Scan for the cell matching the given text and deliver its (x, y) coordinate at center. 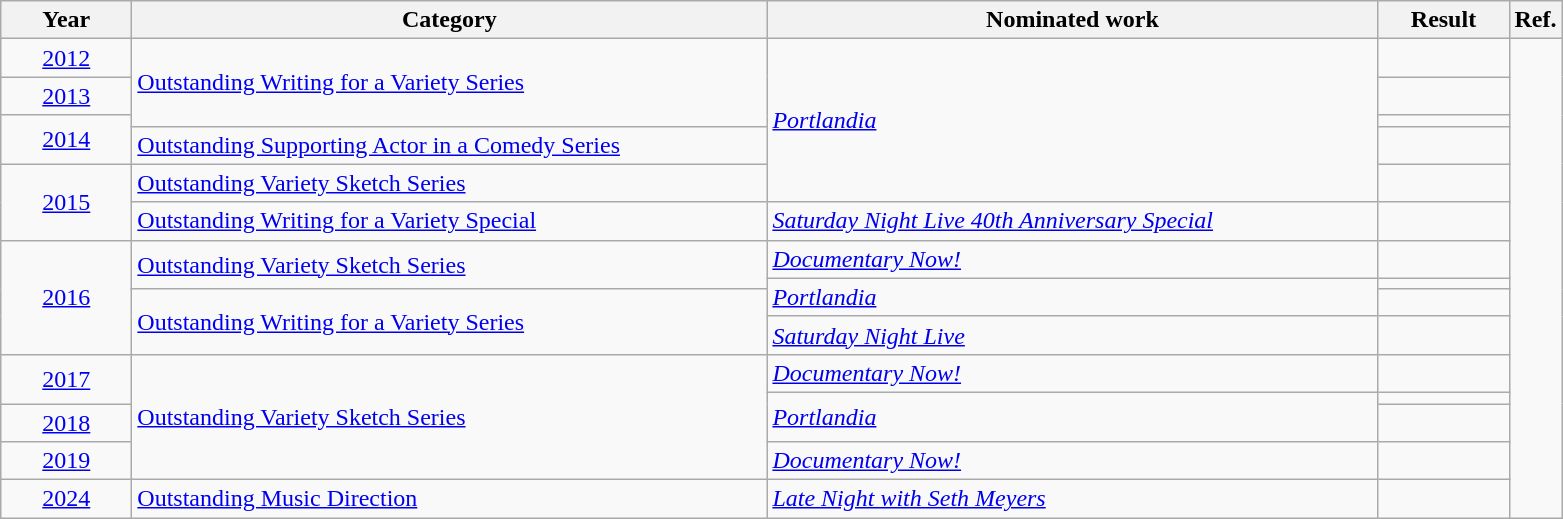
Saturday Night Live (1072, 335)
2019 (66, 461)
2016 (66, 297)
2017 (66, 378)
Outstanding Supporting Actor in a Comedy Series (450, 145)
2015 (66, 202)
2012 (66, 58)
Result (1444, 20)
Category (450, 20)
Nominated work (1072, 20)
Ref. (1536, 20)
Saturday Night Live 40th Anniversary Special (1072, 221)
Outstanding Music Direction (450, 499)
Late Night with Seth Meyers (1072, 499)
2014 (66, 140)
2018 (66, 423)
2024 (66, 499)
Year (66, 20)
Outstanding Writing for a Variety Special (450, 221)
2013 (66, 96)
